Extract the (x, y) coordinate from the center of the cell holding the provided text.  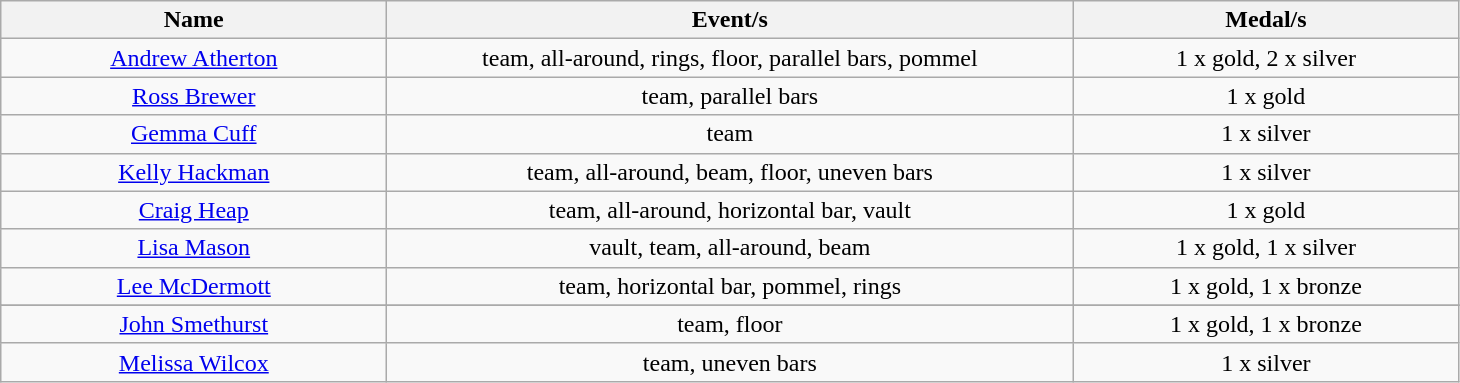
Name (194, 20)
team (730, 134)
team, all-around, horizontal bar, vault (730, 210)
Kelly Hackman (194, 172)
John Smethurst (194, 324)
Gemma Cuff (194, 134)
Craig Heap (194, 210)
team, all-around, beam, floor, uneven bars (730, 172)
team, all-around, rings, floor, parallel bars, pommel (730, 58)
team, parallel bars (730, 96)
Lee McDermott (194, 286)
Melissa Wilcox (194, 362)
team, floor (730, 324)
Ross Brewer (194, 96)
1 x gold, 2 x silver (1266, 58)
Lisa Mason (194, 248)
Event/s (730, 20)
team, uneven bars (730, 362)
1 x gold, 1 x silver (1266, 248)
vault, team, all-around, beam (730, 248)
team, horizontal bar, pommel, rings (730, 286)
Andrew Atherton (194, 58)
Medal/s (1266, 20)
